Extract the (x, y) coordinate from the center of the cell holding the provided text.  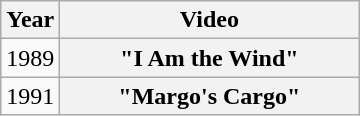
Year (30, 20)
Video (210, 20)
1989 (30, 58)
1991 (30, 96)
"I Am the Wind" (210, 58)
"Margo's Cargo" (210, 96)
